Search for the cell housing the specified text and yield its (x, y) center coordinate. 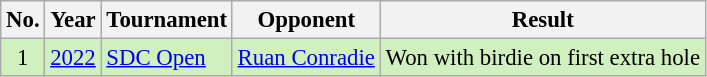
Result (542, 20)
Won with birdie on first extra hole (542, 58)
Opponent (306, 20)
1 (23, 58)
Year (73, 20)
2022 (73, 58)
SDC Open (166, 58)
Ruan Conradie (306, 58)
No. (23, 20)
Tournament (166, 20)
